Provide the [x, y] coordinate of the cell's center where the given text is located.  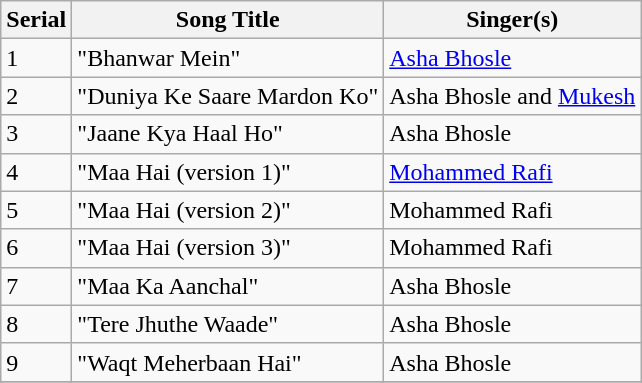
"Bhanwar Mein" [228, 58]
5 [36, 210]
Singer(s) [512, 20]
6 [36, 248]
"Tere Jhuthe Waade" [228, 324]
9 [36, 362]
"Maa Hai (version 2)" [228, 210]
2 [36, 96]
"Jaane Kya Haal Ho" [228, 134]
"Duniya Ke Saare Mardon Ko" [228, 96]
Song Title [228, 20]
7 [36, 286]
8 [36, 324]
Serial [36, 20]
Asha Bhosle and Mukesh [512, 96]
"Maa Hai (version 1)" [228, 172]
"Waqt Meherbaan Hai" [228, 362]
"Maa Hai (version 3)" [228, 248]
"Maa Ka Aanchal" [228, 286]
4 [36, 172]
1 [36, 58]
3 [36, 134]
